Determine the (X, Y) coordinate at the center of the cell enclosing the given text.  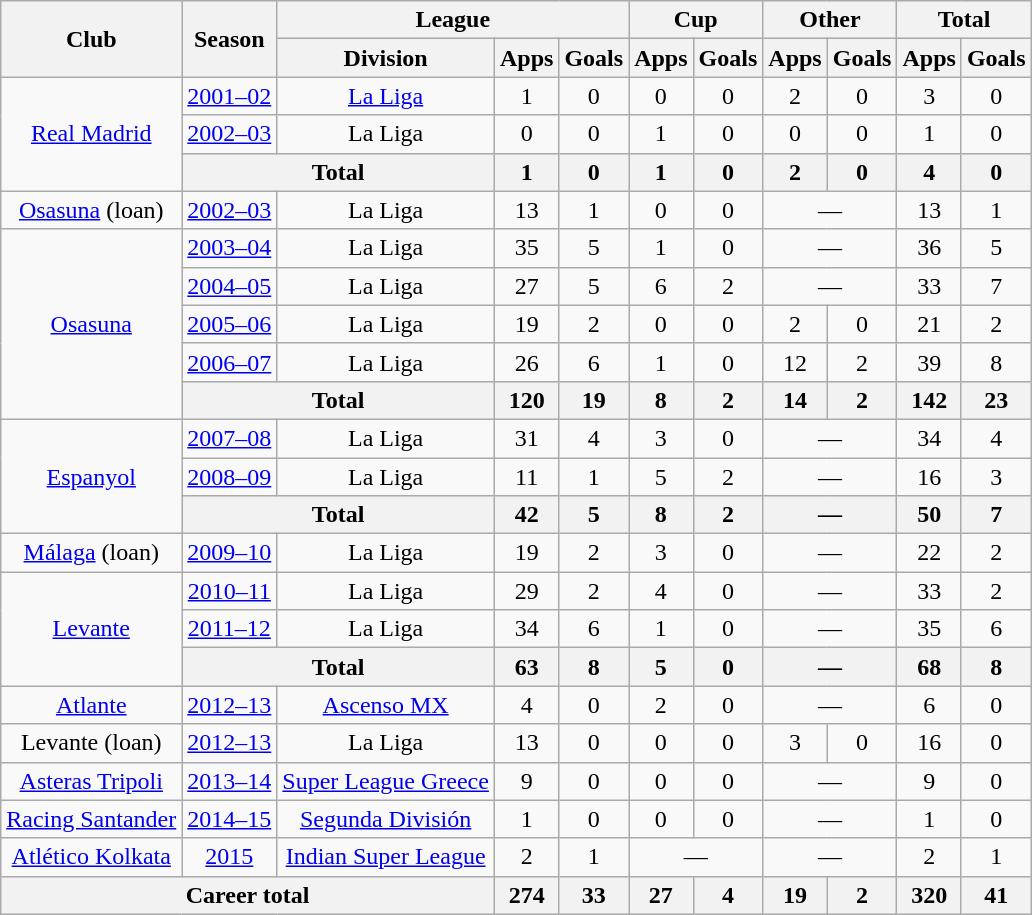
22 (929, 553)
26 (526, 362)
Atlético Kolkata (92, 857)
36 (929, 248)
League (453, 20)
31 (526, 438)
2008–09 (230, 477)
Club (92, 39)
Osasuna (92, 324)
50 (929, 515)
Division (386, 58)
Super League Greece (386, 781)
2010–11 (230, 591)
41 (996, 895)
39 (929, 362)
2013–14 (230, 781)
274 (526, 895)
12 (795, 362)
63 (526, 667)
21 (929, 324)
Real Madrid (92, 134)
23 (996, 400)
2009–10 (230, 553)
Career total (248, 895)
2001–02 (230, 96)
2003–04 (230, 248)
Espanyol (92, 476)
68 (929, 667)
2006–07 (230, 362)
120 (526, 400)
Cup (696, 20)
29 (526, 591)
142 (929, 400)
320 (929, 895)
Segunda División (386, 819)
42 (526, 515)
Asteras Tripoli (92, 781)
2011–12 (230, 629)
Indian Super League (386, 857)
11 (526, 477)
Levante (92, 629)
Season (230, 39)
Osasuna (loan) (92, 210)
Ascenso MX (386, 705)
2007–08 (230, 438)
Atlante (92, 705)
Málaga (loan) (92, 553)
2004–05 (230, 286)
2005–06 (230, 324)
Racing Santander (92, 819)
2014–15 (230, 819)
Other (830, 20)
Levante (loan) (92, 743)
2015 (230, 857)
14 (795, 400)
